Capture the cell that displays the provided text and extract its (x, y) central coordinate. 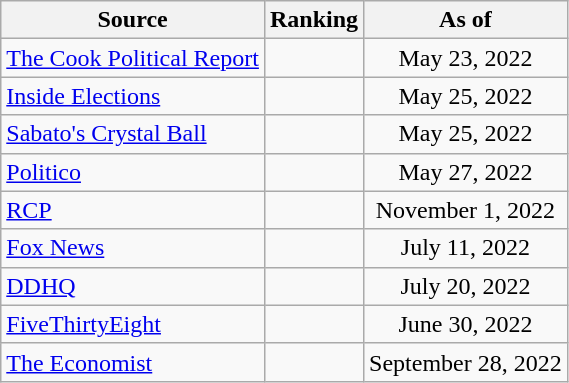
November 1, 2022 (466, 210)
May 23, 2022 (466, 58)
July 11, 2022 (466, 248)
RCP (133, 210)
Politico (133, 172)
Source (133, 20)
July 20, 2022 (466, 286)
The Cook Political Report (133, 58)
Ranking (314, 20)
May 27, 2022 (466, 172)
Fox News (133, 248)
June 30, 2022 (466, 324)
Sabato's Crystal Ball (133, 134)
FiveThirtyEight (133, 324)
September 28, 2022 (466, 362)
As of (466, 20)
Inside Elections (133, 96)
The Economist (133, 362)
DDHQ (133, 286)
